Find where the given text appears and provide that cell's center as [X, Y] coordinate. 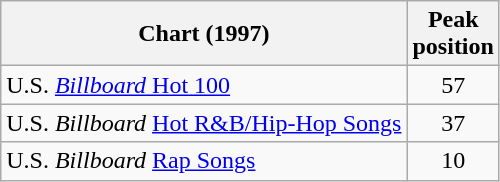
57 [453, 85]
37 [453, 123]
Peakposition [453, 34]
U.S. Billboard Hot R&B/Hip-Hop Songs [204, 123]
Chart (1997) [204, 34]
10 [453, 161]
U.S. Billboard Rap Songs [204, 161]
U.S. Billboard Hot 100 [204, 85]
